Identify which cell holds the provided text, then report its (X, Y) central coordinate. 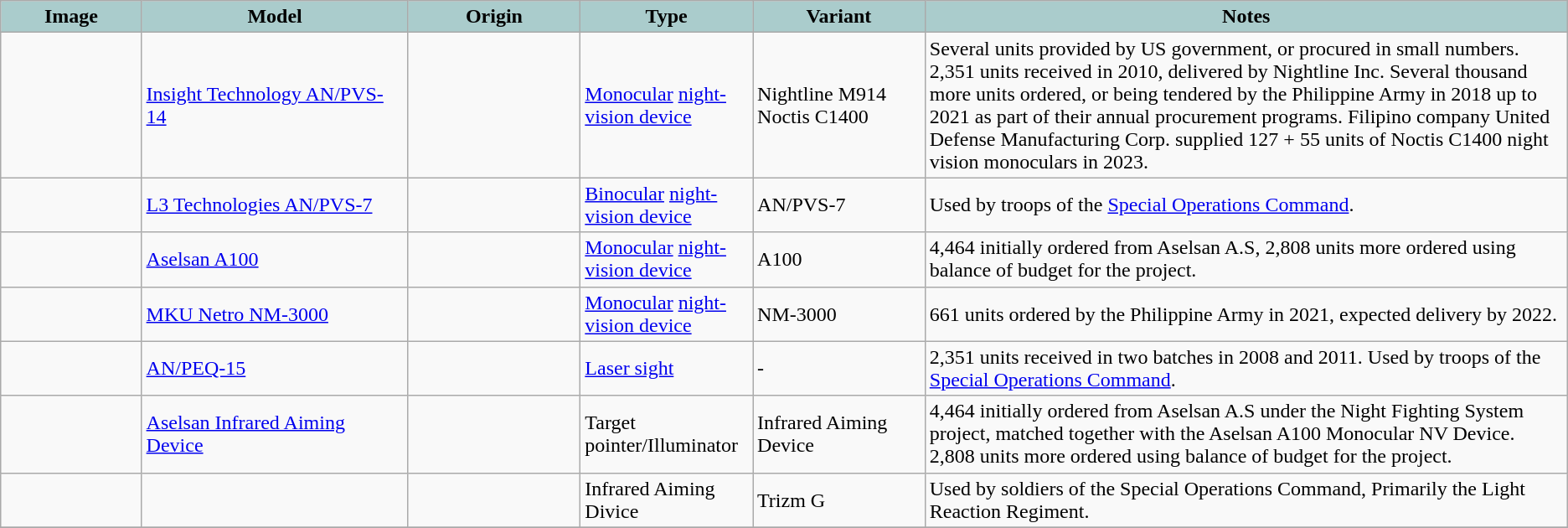
Used by troops of the Special Operations Command. (1246, 204)
Trizm G (839, 500)
Origin (494, 17)
Aselsan A100 (275, 260)
Infrared Aiming Device (839, 434)
Variant (839, 17)
Type (667, 17)
Infrared Aiming Divice (667, 500)
Insight Technology AN/PVS-14 (275, 106)
Laser sight (667, 369)
L3 Technologies AN/PVS-7 (275, 204)
- (839, 369)
Model (275, 17)
4,464 initially ordered from Aselsan A.S, 2,808 units more ordered using balance of budget for the project. (1246, 260)
AN/PEQ-15 (275, 369)
Used by soldiers of the Special Operations Command, Primarily the Light Reaction Regiment. (1246, 500)
NM-3000 (839, 313)
AN/PVS-7 (839, 204)
661 units ordered by the Philippine Army in 2021, expected delivery by 2022. (1246, 313)
Aselsan Infrared Aiming Device (275, 434)
2,351 units received in two batches in 2008 and 2011. Used by troops of the Special Operations Command. (1246, 369)
Target pointer/Illuminator (667, 434)
MKU Netro NM-3000 (275, 313)
Notes (1246, 17)
Binocular night-vision device (667, 204)
A100 (839, 260)
Nightline M914 Noctis C1400 (839, 106)
Image (71, 17)
